Locate the cell with the specified text and output its (X, Y) center coordinate. 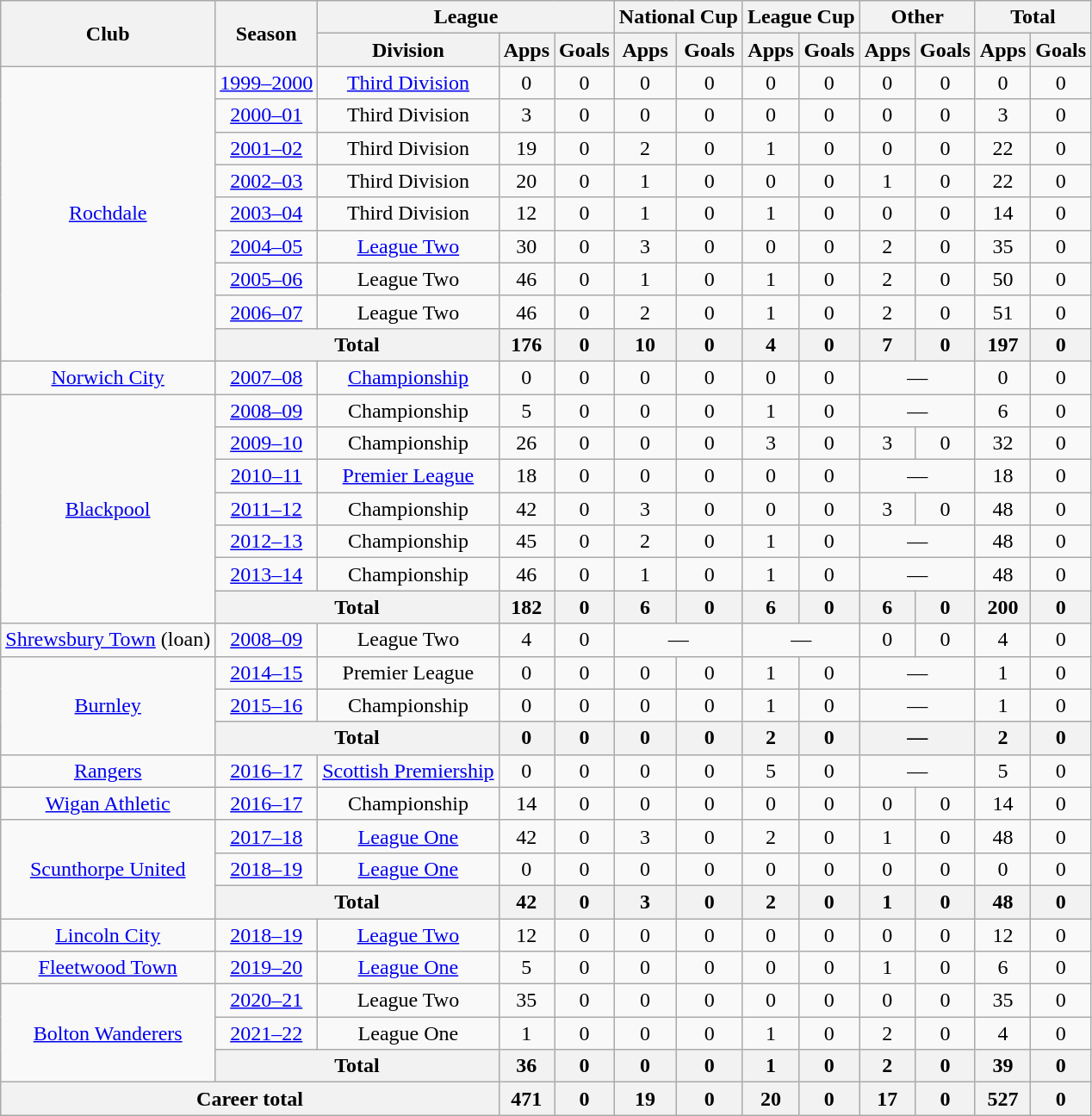
Scottish Premiership (408, 771)
2001–02 (267, 148)
471 (526, 1099)
Lincoln City (109, 934)
Bolton Wanderers (109, 1033)
17 (887, 1099)
26 (526, 443)
176 (526, 344)
2004–05 (267, 246)
2007–08 (267, 377)
Blackpool (109, 509)
Rochdale (109, 214)
2000–01 (267, 115)
Norwich City (109, 377)
Wigan Athletic (109, 803)
197 (1002, 344)
Division (408, 50)
45 (526, 542)
Fleetwood Town (109, 968)
Burnley (109, 705)
7 (887, 344)
1999–2000 (267, 83)
30 (526, 246)
National Cup (679, 17)
Career total (250, 1099)
39 (1002, 1066)
182 (526, 607)
Other (917, 17)
527 (1002, 1099)
Rangers (109, 771)
2010–11 (267, 476)
2019–20 (267, 968)
32 (1002, 443)
2009–10 (267, 443)
2003–04 (267, 214)
Season (267, 34)
51 (1002, 312)
2014–15 (267, 673)
League Cup (801, 17)
2011–12 (267, 509)
200 (1002, 607)
2021–22 (267, 1033)
2015–16 (267, 705)
Shrewsbury Town (loan) (109, 640)
50 (1002, 279)
2002–03 (267, 181)
2005–06 (267, 279)
2013–14 (267, 574)
10 (645, 344)
2017–18 (267, 836)
Club (109, 34)
2006–07 (267, 312)
36 (526, 1066)
2012–13 (267, 542)
2020–21 (267, 1001)
Scunthorpe United (109, 869)
League (467, 17)
